For the text-containing cell, return its midpoint in [X, Y] coordinate format. 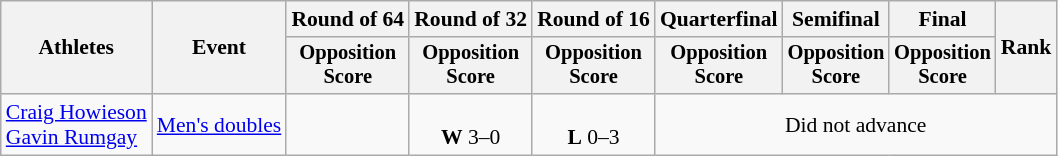
W 3–0 [470, 124]
Event [220, 48]
Did not advance [856, 124]
Round of 32 [470, 19]
Semifinal [836, 19]
Men's doubles [220, 124]
Final [942, 19]
Round of 64 [348, 19]
L 0–3 [594, 124]
Round of 16 [594, 19]
Athletes [76, 48]
Rank [1026, 48]
Craig HowiesonGavin Rumgay [76, 124]
Quarterfinal [719, 19]
